Return the [X, Y] coordinate for the center point of the cell that contains the specified text.  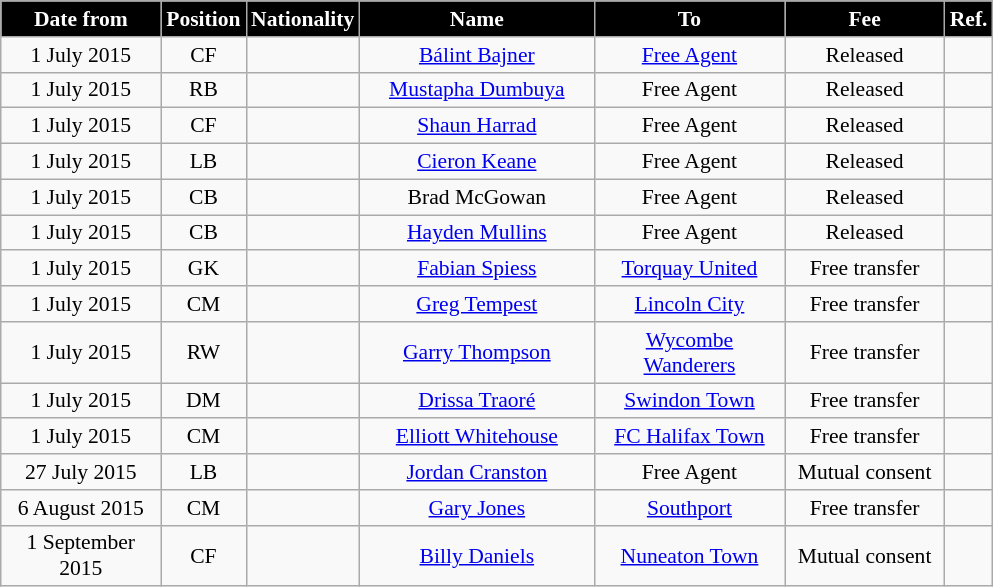
Gary Jones [476, 508]
RW [204, 352]
Mustapha Dumbuya [476, 90]
To [689, 19]
1 September 2015 [81, 556]
FC Halifax Town [689, 437]
Greg Tempest [476, 304]
Name [476, 19]
Nuneaton Town [689, 556]
Brad McGowan [476, 197]
Southport [689, 508]
Billy Daniels [476, 556]
Nationality [302, 19]
RB [204, 90]
Swindon Town [689, 401]
DM [204, 401]
Ref. [969, 19]
Drissa Traoré [476, 401]
Torquay United [689, 269]
Elliott Whitehouse [476, 437]
Hayden Mullins [476, 233]
GK [204, 269]
Date from [81, 19]
6 August 2015 [81, 508]
Cieron Keane [476, 162]
Bálint Bajner [476, 55]
Shaun Harrad [476, 126]
Garry Thompson [476, 352]
Lincoln City [689, 304]
Jordan Cranston [476, 472]
Position [204, 19]
Wycombe Wanderers [689, 352]
Fee [865, 19]
27 July 2015 [81, 472]
Fabian Spiess [476, 269]
